Output the (x, y) coordinate of the center of the cell containing the given text.  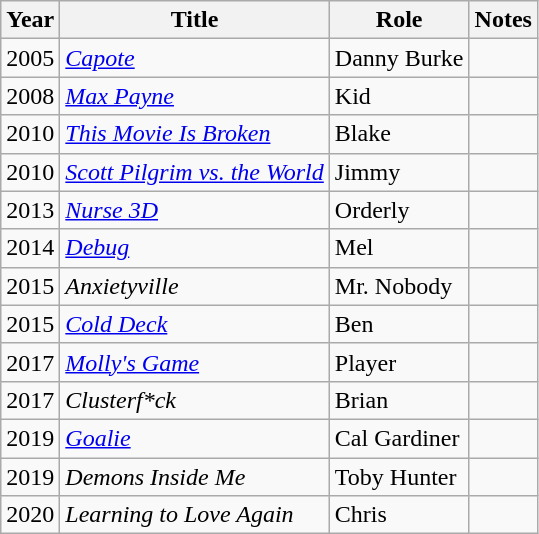
Mr. Nobody (399, 286)
Molly's Game (195, 362)
Notes (503, 20)
2005 (30, 58)
Clusterf*ck (195, 400)
Debug (195, 248)
Jimmy (399, 172)
Max Payne (195, 96)
Anxietyville (195, 286)
Cal Gardiner (399, 438)
Chris (399, 515)
2013 (30, 210)
Blake (399, 134)
Kid (399, 96)
Danny Burke (399, 58)
Brian (399, 400)
Scott Pilgrim vs. the World (195, 172)
Title (195, 20)
2014 (30, 248)
Toby Hunter (399, 477)
Learning to Love Again (195, 515)
Mel (399, 248)
Cold Deck (195, 324)
2008 (30, 96)
Player (399, 362)
Demons Inside Me (195, 477)
Nurse 3D (195, 210)
Role (399, 20)
Orderly (399, 210)
Goalie (195, 438)
This Movie Is Broken (195, 134)
Capote (195, 58)
Ben (399, 324)
2020 (30, 515)
Year (30, 20)
